Identify which cell holds the provided text, then report its (X, Y) central coordinate. 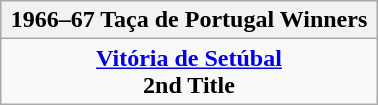
1966–67 Taça de Portugal Winners (189, 20)
Vitória de Setúbal2nd Title (189, 72)
